Determine the [X, Y] coordinate at the center of the cell enclosing the given text.  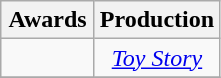
Production [156, 20]
Awards [48, 20]
Toy Story [156, 58]
